Capture the cell that displays the provided text and extract its (x, y) central coordinate. 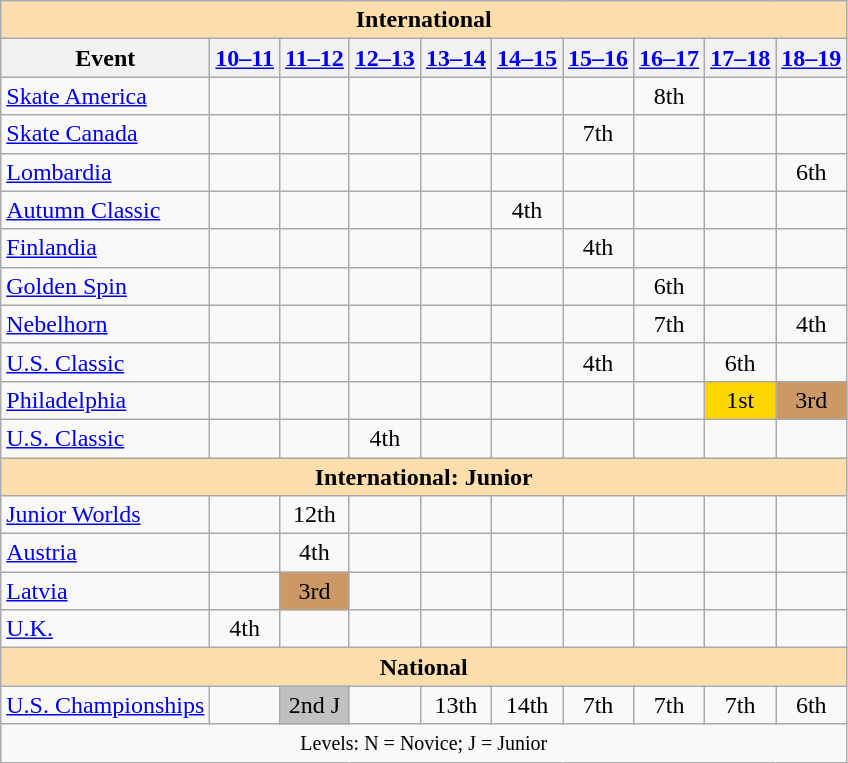
Golden Spin (106, 286)
2nd J (315, 705)
12–13 (384, 58)
10–11 (245, 58)
17–18 (740, 58)
Finlandia (106, 248)
18–19 (812, 58)
Event (106, 58)
U.S. Championships (106, 705)
Philadelphia (106, 400)
Levels: N = Novice; J = Junior (424, 743)
Austria (106, 553)
13th (456, 705)
16–17 (670, 58)
13–14 (456, 58)
Skate Canada (106, 134)
11–12 (315, 58)
Nebelhorn (106, 324)
15–16 (598, 58)
Lombardia (106, 172)
Latvia (106, 591)
Junior Worlds (106, 515)
International (424, 20)
14–15 (526, 58)
12th (315, 515)
8th (670, 96)
Autumn Classic (106, 210)
U.K. (106, 629)
1st (740, 400)
Skate America (106, 96)
International: Junior (424, 477)
National (424, 667)
14th (526, 705)
